Scan for the cell matching the given text and deliver its [X, Y] coordinate at center. 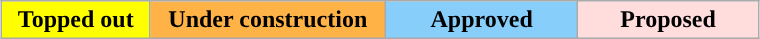
Under construction [268, 20]
Proposed [668, 20]
Topped out [76, 20]
Approved [482, 20]
